Detect which cell encompasses the target text, then output its (X, Y) center coordinate. 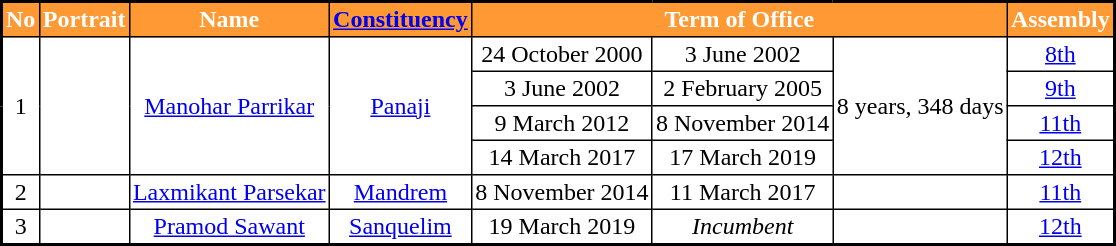
Term of Office (739, 20)
1 (21, 106)
9 March 2012 (562, 123)
24 October 2000 (562, 54)
Portrait (84, 20)
Incumbent (742, 226)
Manohar Parrikar (229, 106)
Mandrem (400, 192)
Name (229, 20)
3 (21, 226)
Constituency (400, 20)
Pramod Sawant (229, 226)
2 (21, 192)
No (21, 20)
Sanquelim (400, 226)
14 March 2017 (562, 157)
8 years, 348 days (920, 106)
Panaji (400, 106)
17 March 2019 (742, 157)
Assembly (1060, 20)
19 March 2019 (562, 226)
2 February 2005 (742, 88)
11 March 2017 (742, 192)
8th (1060, 54)
Laxmikant Parsekar (229, 192)
9th (1060, 88)
